Detect which cell encompasses the target text, then output its [X, Y] center coordinate. 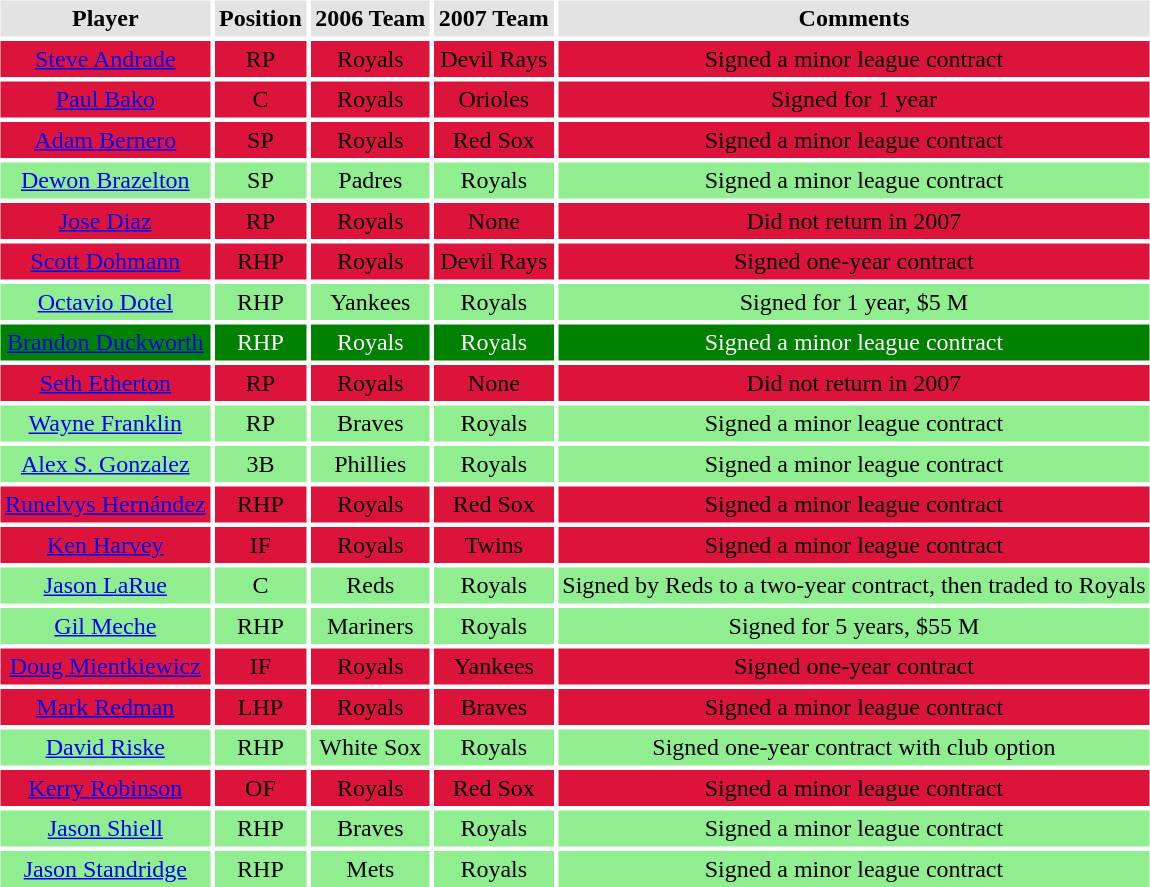
Signed for 1 year, $5 M [854, 302]
Octavio Dotel [105, 302]
Brandon Duckworth [105, 342]
OF [261, 788]
White Sox [370, 748]
Mark Redman [105, 707]
Runelvys Hernández [105, 504]
3B [261, 464]
Signed for 1 year [854, 100]
Padres [370, 180]
Seth Etherton [105, 383]
Wayne Franklin [105, 424]
Signed by Reds to a two-year contract, then traded to Royals [854, 586]
Twins [494, 545]
Kerry Robinson [105, 788]
Adam Bernero [105, 140]
Jason LaRue [105, 586]
Player [105, 18]
Ken Harvey [105, 545]
Mariners [370, 626]
Reds [370, 586]
David Riske [105, 748]
2007 Team [494, 18]
Jason Shiell [105, 828]
Signed for 5 years, $55 M [854, 626]
Steve Andrade [105, 59]
Signed one-year contract with club option [854, 748]
2006 Team [370, 18]
Comments [854, 18]
Gil Meche [105, 626]
Phillies [370, 464]
Jason Standridge [105, 869]
LHP [261, 707]
Orioles [494, 100]
Paul Bako [105, 100]
Doug Mientkiewicz [105, 666]
Alex S. Gonzalez [105, 464]
Scott Dohmann [105, 262]
Jose Diaz [105, 221]
Position [261, 18]
Mets [370, 869]
Dewon Brazelton [105, 180]
